Locate the cell with the specified text and output its (x, y) center coordinate. 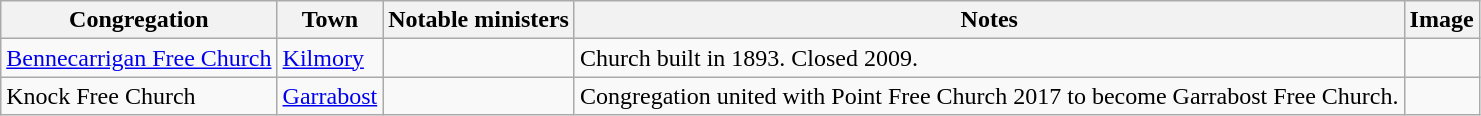
Bennecarrigan Free Church (139, 58)
Kilmory (330, 58)
Church built in 1893. Closed 2009. (989, 58)
Image (1442, 20)
Town (330, 20)
Notes (989, 20)
Congregation (139, 20)
Garrabost (330, 96)
Congregation united with Point Free Church 2017 to become Garrabost Free Church. (989, 96)
Knock Free Church (139, 96)
Notable ministers (479, 20)
